Search for the cell housing the specified text and yield its (X, Y) center coordinate. 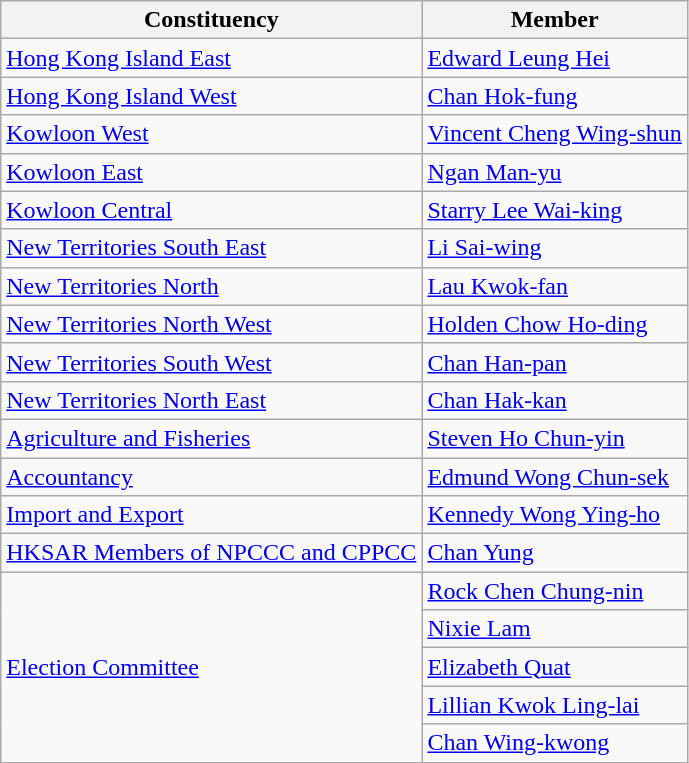
New Territories South West (212, 362)
Hong Kong Island East (212, 58)
Import and Export (212, 515)
Lau Kwok-fan (555, 286)
New Territories North West (212, 324)
Nixie Lam (555, 629)
Kennedy Wong Ying-ho (555, 515)
Kowloon Central (212, 210)
Elizabeth Quat (555, 667)
Edward Leung Hei (555, 58)
Chan Hok-fung (555, 96)
Chan Hak-kan (555, 400)
Election Committee (212, 667)
Agriculture and Fisheries (212, 438)
Chan Han-pan (555, 362)
New Territories North East (212, 400)
Vincent Cheng Wing-shun (555, 134)
Rock Chen Chung-nin (555, 591)
Chan Yung (555, 553)
Steven Ho Chun-yin (555, 438)
Ngan Man-yu (555, 172)
Constituency (212, 20)
Holden Chow Ho-ding (555, 324)
Kowloon West (212, 134)
Kowloon East (212, 172)
Lillian Kwok Ling-lai (555, 705)
New Territories North (212, 286)
Accountancy (212, 477)
Starry Lee Wai-king (555, 210)
New Territories South East (212, 248)
Edmund Wong Chun-sek (555, 477)
Member (555, 20)
HKSAR Members of NPCCC and CPPCC (212, 553)
Li Sai-wing (555, 248)
Hong Kong Island West (212, 96)
Chan Wing-kwong (555, 743)
